Return (X, Y) of the center of cell containing provided text 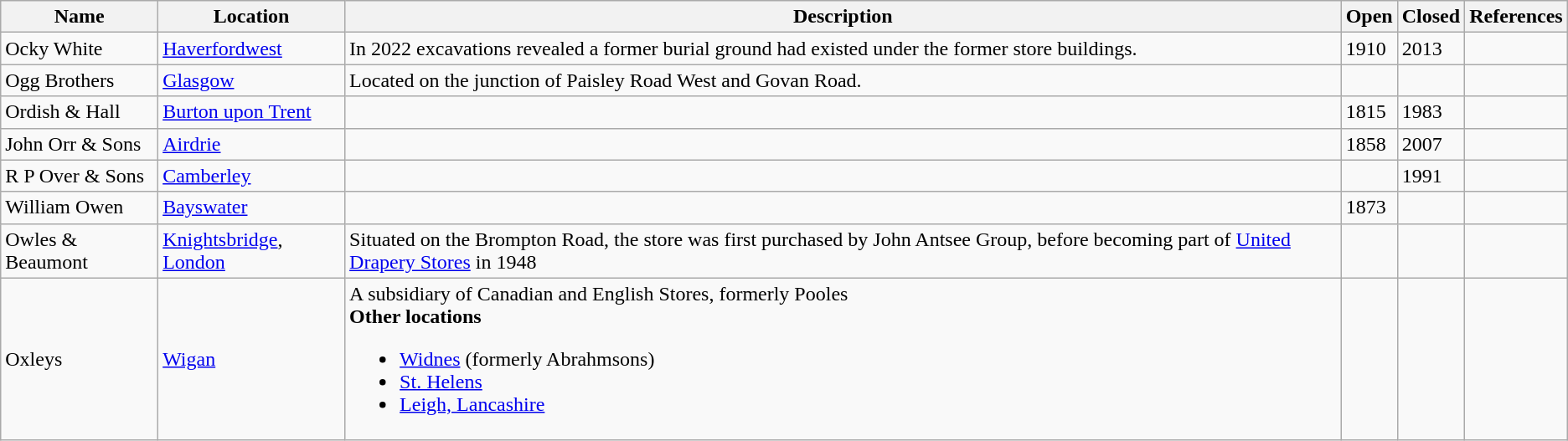
Oxleys (80, 359)
Glasgow (251, 80)
Location (251, 17)
1873 (1369, 208)
Owles & Beaumont (80, 251)
Bayswater (251, 208)
Situated on the Brompton Road, the store was first purchased by John Antsee Group, before becoming part of United Drapery Stores in 1948 (843, 251)
John Orr & Sons (80, 144)
1815 (1369, 112)
2007 (1431, 144)
1983 (1431, 112)
Name (80, 17)
Knightsbridge, London (251, 251)
2013 (1431, 49)
Ocky White (80, 49)
In 2022 excavations revealed a former burial ground had existed under the former store buildings. (843, 49)
1858 (1369, 144)
Located on the junction of Paisley Road West and Govan Road. (843, 80)
1910 (1369, 49)
Wigan (251, 359)
Burton upon Trent (251, 112)
References (1516, 17)
R P Over & Sons (80, 176)
Open (1369, 17)
Description (843, 17)
Ordish & Hall (80, 112)
Closed (1431, 17)
Camberley (251, 176)
1991 (1431, 176)
A subsidiary of Canadian and English Stores, formerly PoolesOther locationsWidnes (formerly Abrahmsons)St. HelensLeigh, Lancashire (843, 359)
Airdrie (251, 144)
Ogg Brothers (80, 80)
Haverfordwest (251, 49)
William Owen (80, 208)
